Determine the (x, y) coordinate at the center of the cell enclosing the given text.  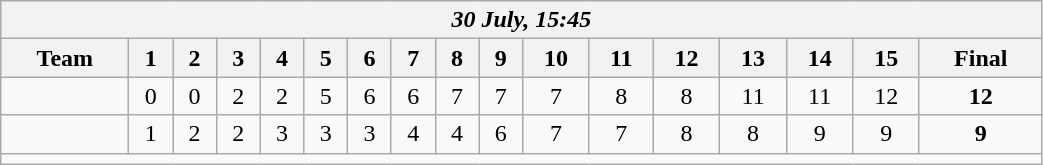
15 (886, 58)
30 July, 15:45 (522, 20)
Team (65, 58)
10 (556, 58)
14 (820, 58)
Final (980, 58)
13 (754, 58)
